Extract the (X, Y) coordinate from the center of the cell holding the provided text.  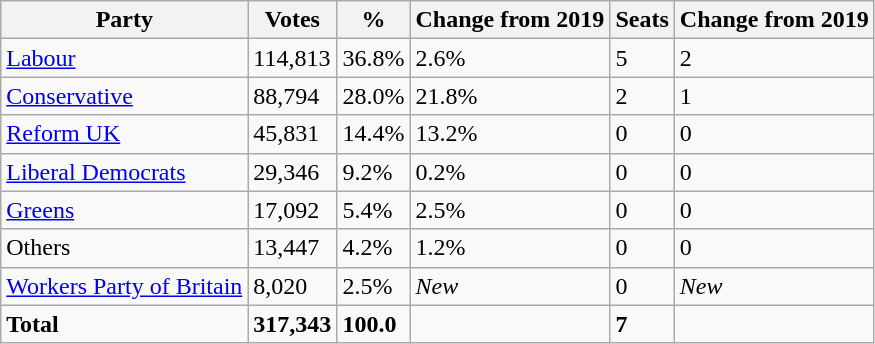
21.8% (510, 96)
Votes (292, 20)
114,813 (292, 58)
Greens (124, 210)
14.4% (374, 134)
4.2% (374, 248)
0.2% (510, 172)
2.6% (510, 58)
8,020 (292, 286)
9.2% (374, 172)
28.0% (374, 96)
Others (124, 248)
Liberal Democrats (124, 172)
5 (642, 58)
317,343 (292, 324)
1.2% (510, 248)
13.2% (510, 134)
45,831 (292, 134)
1 (774, 96)
13,447 (292, 248)
100.0 (374, 324)
36.8% (374, 58)
% (374, 20)
5.4% (374, 210)
Reform UK (124, 134)
17,092 (292, 210)
Workers Party of Britain (124, 286)
Seats (642, 20)
7 (642, 324)
Total (124, 324)
Conservative (124, 96)
88,794 (292, 96)
29,346 (292, 172)
Labour (124, 58)
Party (124, 20)
